For the text-containing cell, return its midpoint in [X, Y] coordinate format. 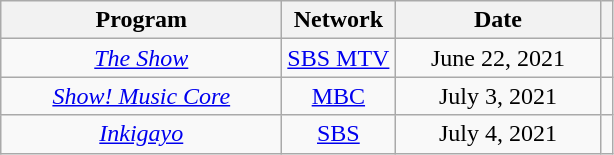
SBS MTV [338, 58]
Date [498, 20]
Program [142, 20]
The Show [142, 58]
July 4, 2021 [498, 134]
Show! Music Core [142, 96]
July 3, 2021 [498, 96]
MBC [338, 96]
June 22, 2021 [498, 58]
Network [338, 20]
Inkigayo [142, 134]
SBS [338, 134]
